Return [X, Y] of the center of cell containing provided text 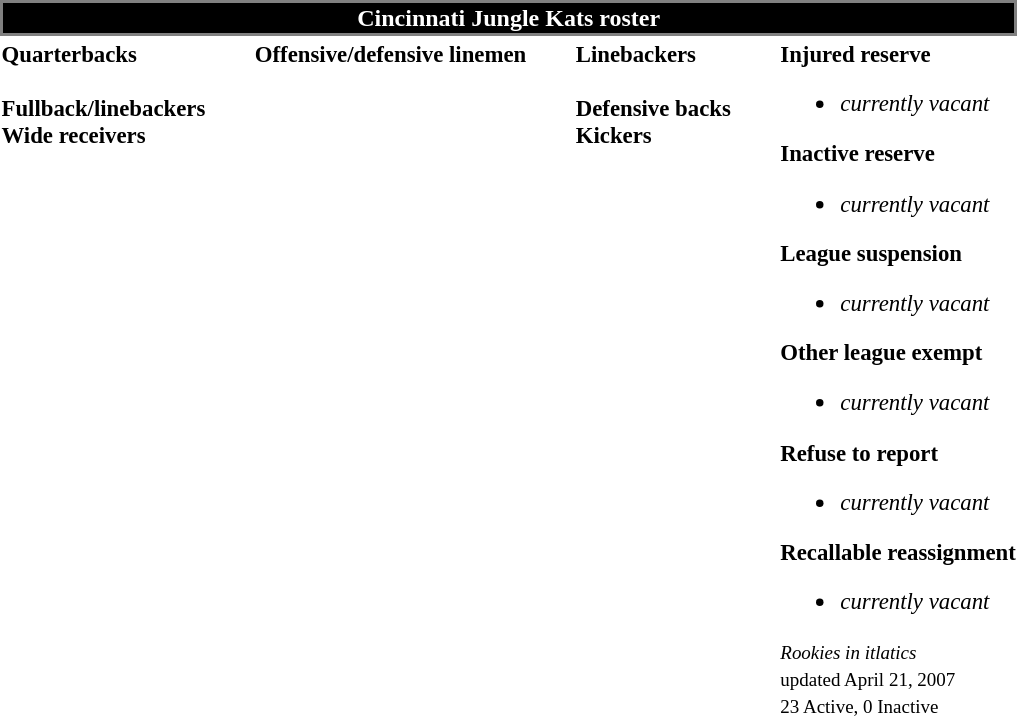
Cincinnati Jungle Kats roster [508, 18]
